Return the (X, Y) coordinate for the center point of the cell that contains the specified text.  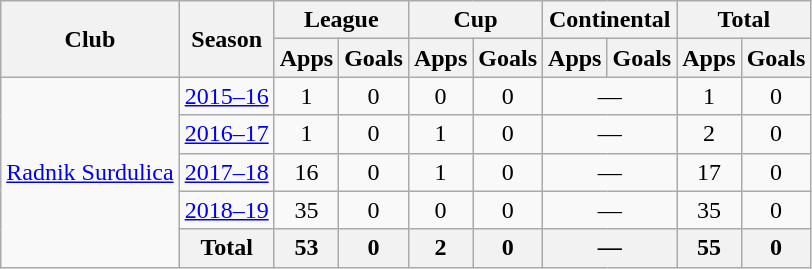
2016–17 (226, 134)
17 (709, 172)
2015–16 (226, 96)
Continental (610, 20)
League (341, 20)
Season (226, 39)
16 (306, 172)
Radnik Surdulica (90, 172)
53 (306, 248)
Club (90, 39)
2017–18 (226, 172)
Cup (475, 20)
2018–19 (226, 210)
55 (709, 248)
